Capture the cell that displays the provided text and extract its (x, y) central coordinate. 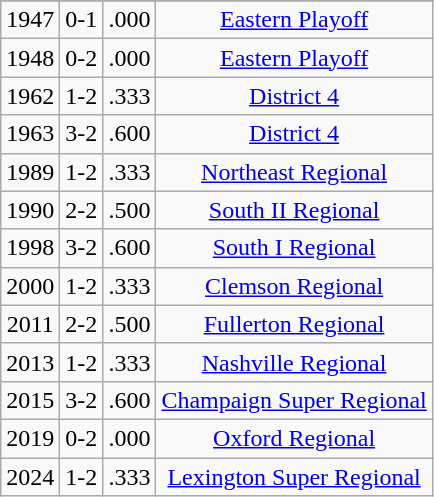
Clemson Regional (294, 286)
South II Regional (294, 210)
Northeast Regional (294, 172)
Champaign Super Regional (294, 400)
2013 (30, 362)
2000 (30, 286)
0-1 (82, 20)
Oxford Regional (294, 438)
Lexington Super Regional (294, 477)
1948 (30, 58)
1998 (30, 248)
2011 (30, 324)
Fullerton Regional (294, 324)
2015 (30, 400)
1963 (30, 134)
2024 (30, 477)
1947 (30, 20)
1962 (30, 96)
1989 (30, 172)
Nashville Regional (294, 362)
2019 (30, 438)
South I Regional (294, 248)
1990 (30, 210)
